Return [X, Y] of the center of cell containing provided text 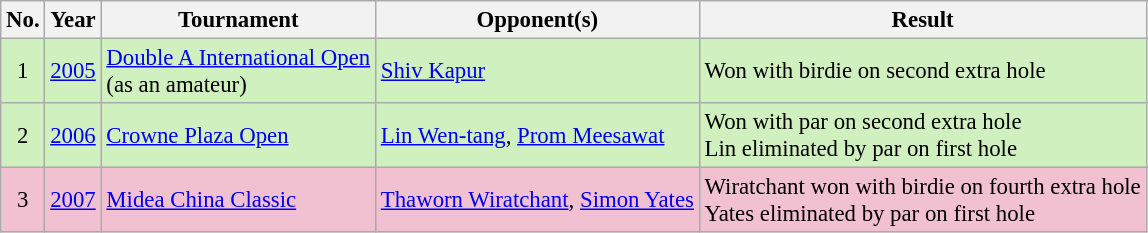
2005 [73, 72]
Lin Wen-tang, Prom Meesawat [537, 136]
2 [23, 136]
3 [23, 200]
Wiratchant won with birdie on fourth extra holeYates eliminated by par on first hole [922, 200]
Tournament [238, 20]
2006 [73, 136]
1 [23, 72]
2007 [73, 200]
Result [922, 20]
Opponent(s) [537, 20]
Thaworn Wiratchant, Simon Yates [537, 200]
Shiv Kapur [537, 72]
Double A International Open(as an amateur) [238, 72]
Won with par on second extra holeLin eliminated by par on first hole [922, 136]
Year [73, 20]
Crowne Plaza Open [238, 136]
Won with birdie on second extra hole [922, 72]
No. [23, 20]
Midea China Classic [238, 200]
